Return the (x, y) coordinate for the center point of the cell that contains the specified text.  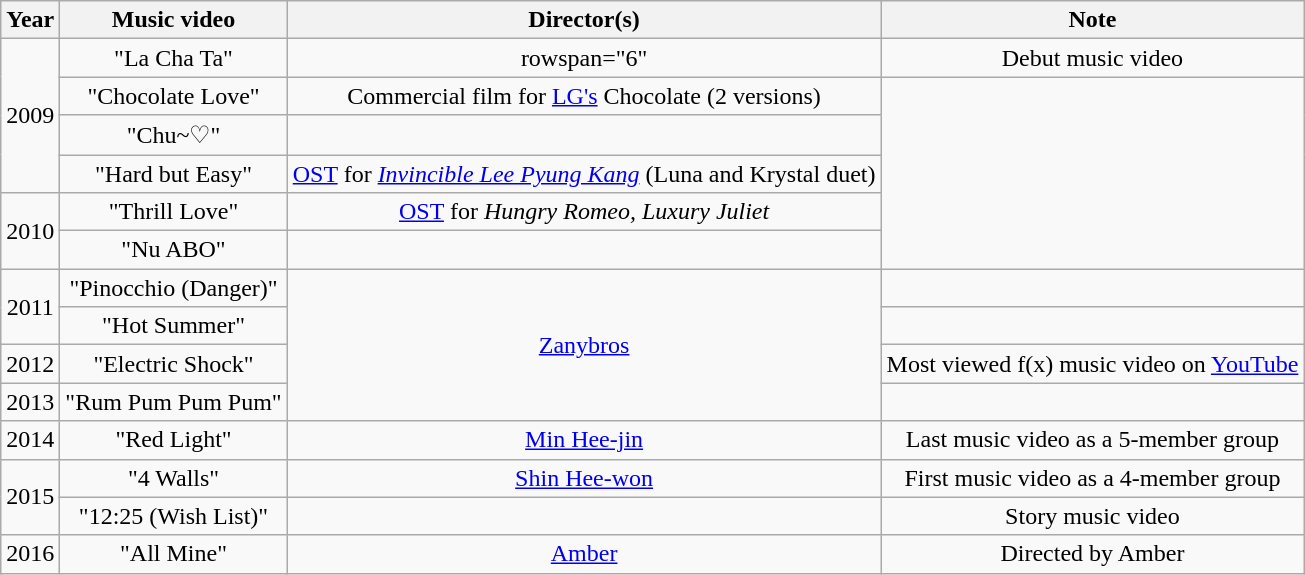
Min Hee-jin (584, 440)
"Pinocchio (Danger)" (174, 288)
"12:25 (Wish List)" (174, 516)
2009 (30, 116)
2010 (30, 231)
"Chu~♡" (174, 135)
"La Cha Ta" (174, 58)
"Nu ABO" (174, 250)
"Chocolate Love" (174, 96)
Story music video (1092, 516)
2015 (30, 497)
"4 Walls" (174, 478)
Amber (584, 554)
"Hard but Easy" (174, 173)
First music video as a 4-member group (1092, 478)
Director(s) (584, 20)
OST for Hungry Romeo, Luxury Juliet (584, 212)
OST for Invincible Lee Pyung Kang (Luna and Krystal duet) (584, 173)
2016 (30, 554)
2013 (30, 402)
2014 (30, 440)
Most viewed f(x) music video on YouTube (1092, 364)
"Rum Pum Pum Pum" (174, 402)
"Red Light" (174, 440)
Note (1092, 20)
Year (30, 20)
"Hot Summer" (174, 326)
2012 (30, 364)
2011 (30, 307)
Directed by Amber (1092, 554)
Zanybros (584, 345)
Commercial film for LG's Chocolate (2 versions) (584, 96)
Shin Hee-won (584, 478)
"All Mine" (174, 554)
"Thrill Love" (174, 212)
Debut music video (1092, 58)
"Electric Shock" (174, 364)
Music video (174, 20)
rowspan="6" (584, 58)
Last music video as a 5-member group (1092, 440)
